Search for the cell housing the specified text and yield its (x, y) center coordinate. 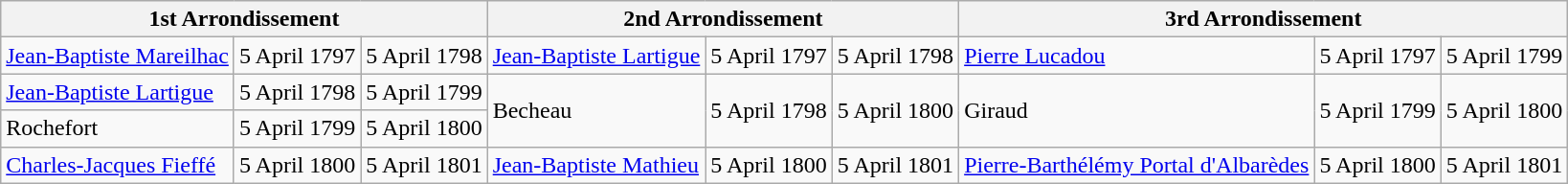
3rd Arrondissement (1264, 19)
Charles-Jacques Fieffé (118, 165)
Rochefort (118, 128)
Becheau (596, 110)
2nd Arrondissement (723, 19)
Jean-Baptiste Mathieu (596, 165)
Jean-Baptiste Mareilhac (118, 56)
Pierre-Barthélémy Portal d'Albarèdes (1137, 165)
Giraud (1137, 110)
Pierre Lucadou (1137, 56)
1st Arrondissement (244, 19)
